Return the [x, y] coordinate for the center point of the cell that contains the specified text.  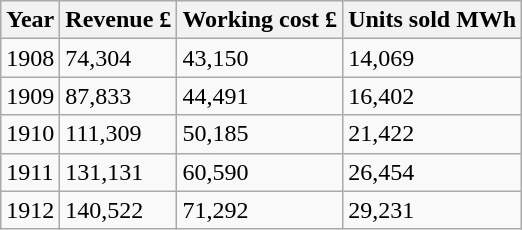
74,304 [118, 58]
131,131 [118, 172]
1908 [30, 58]
29,231 [432, 210]
Year [30, 20]
1910 [30, 134]
Units sold MWh [432, 20]
1911 [30, 172]
21,422 [432, 134]
Working cost £ [260, 20]
26,454 [432, 172]
60,590 [260, 172]
44,491 [260, 96]
16,402 [432, 96]
Revenue £ [118, 20]
87,833 [118, 96]
111,309 [118, 134]
14,069 [432, 58]
140,522 [118, 210]
43,150 [260, 58]
1909 [30, 96]
50,185 [260, 134]
71,292 [260, 210]
1912 [30, 210]
